From the cell containing the given text, extract its center point as (x, y) coordinate. 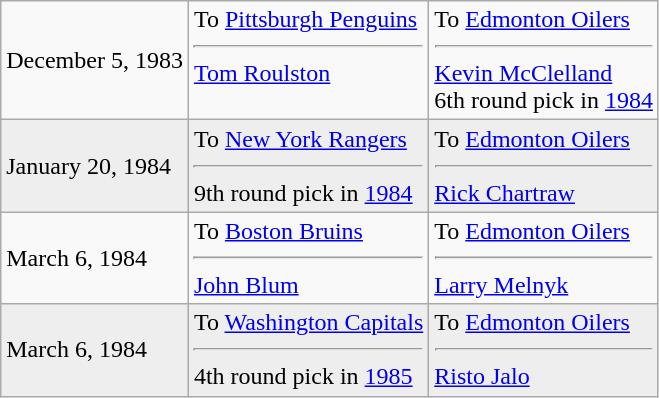
January 20, 1984 (95, 166)
To Washington Capitals4th round pick in 1985 (308, 350)
To Edmonton OilersLarry Melnyk (544, 258)
To Edmonton OilersRick Chartraw (544, 166)
To Edmonton OilersRisto Jalo (544, 350)
December 5, 1983 (95, 60)
To Pittsburgh PenguinsTom Roulston (308, 60)
To Edmonton OilersKevin McClelland6th round pick in 1984 (544, 60)
To Boston BruinsJohn Blum (308, 258)
To New York Rangers9th round pick in 1984 (308, 166)
